Capture the cell that displays the provided text and extract its (x, y) central coordinate. 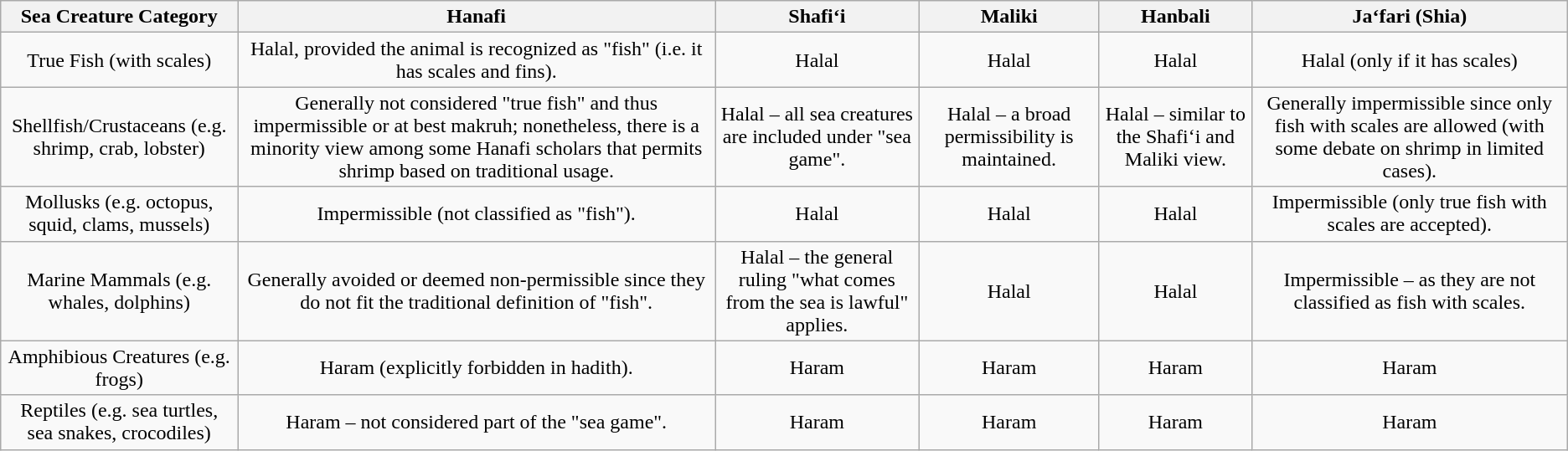
Halal – a broad permissibility is maintained. (1008, 137)
Impermissible – as they are not classified as fish with scales. (1409, 291)
Halal, provided the animal is recognized as "fish" (i.e. it has scales and fins). (477, 60)
Amphibious Creatures (e.g. frogs) (119, 368)
Hanafi (477, 17)
Hanbali (1175, 17)
Halal – the general ruling "what comes from the sea is lawful" applies. (818, 291)
Halal – all sea creatures are included under "sea game". (818, 137)
Haram (explicitly forbidden in hadith). (477, 368)
Ja‘fari (Shia) (1409, 17)
Halal (only if it has scales) (1409, 60)
Reptiles (e.g. sea turtles, sea snakes, crocodiles) (119, 422)
Generally impermissible since only fish with scales are allowed (with some debate on shrimp in limited cases). (1409, 137)
True Fish (with scales) (119, 60)
Impermissible (not classified as "fish"). (477, 214)
Halal – similar to the Shafi‘i and Maliki view. (1175, 137)
Generally avoided or deemed non-permissible since they do not fit the traditional definition of "fish". (477, 291)
Mollusks (e.g. octopus, squid, clams, mussels) (119, 214)
Maliki (1008, 17)
Impermissible (only true fish with scales are accepted). (1409, 214)
Shafi‘i (818, 17)
Marine Mammals (e.g. whales, dolphins) (119, 291)
Sea Creature Category (119, 17)
Haram – not considered part of the "sea game". (477, 422)
Shellfish/Crustaceans (e.g. shrimp, crab, lobster) (119, 137)
